Capture the cell that displays the provided text and extract its (x, y) central coordinate. 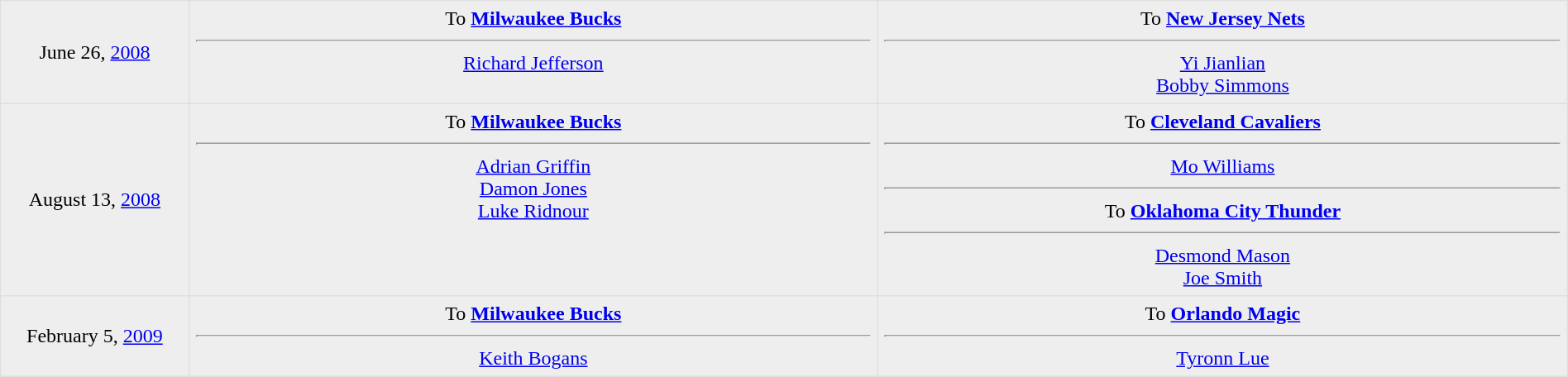
June 26, 2008 (94, 52)
To Orlando MagicTyronn Lue (1223, 336)
February 5, 2009 (94, 336)
To New Jersey NetsYi JianlianBobby Simmons (1223, 52)
August 13, 2008 (94, 199)
To Milwaukee BucksKeith Bogans (533, 336)
To Cleveland CavaliersMo WilliamsTo Oklahoma City ThunderDesmond MasonJoe Smith (1223, 199)
To Milwaukee BucksRichard Jefferson (533, 52)
To Milwaukee BucksAdrian GriffinDamon JonesLuke Ridnour (533, 199)
